From the cell containing the given text, extract its center point as [x, y] coordinate. 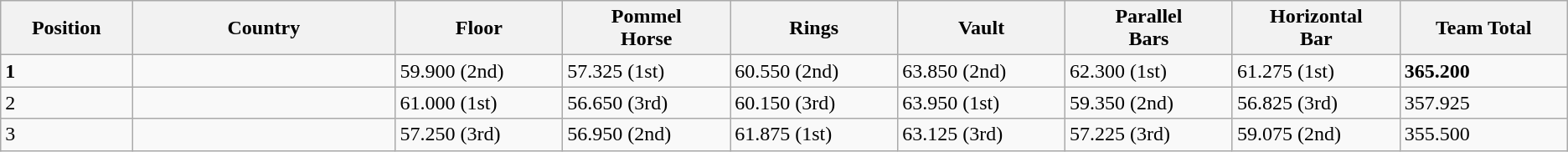
3 [67, 134]
Position [67, 28]
61.000 (1st) [479, 103]
56.950 (2nd) [647, 134]
63.125 (3rd) [982, 134]
PommelHorse [647, 28]
61.275 (1st) [1316, 71]
57.250 (3rd) [479, 134]
60.150 (3rd) [814, 103]
Country [264, 28]
355.500 [1483, 134]
57.325 (1st) [647, 71]
56.650 (3rd) [647, 103]
60.550 (2nd) [814, 71]
365.200 [1483, 71]
57.225 (3rd) [1149, 134]
Team Total [1483, 28]
1 [67, 71]
HorizontalBar [1316, 28]
Vault [982, 28]
63.850 (2nd) [982, 71]
63.950 (1st) [982, 103]
59.075 (2nd) [1316, 134]
2 [67, 103]
56.825 (3rd) [1316, 103]
62.300 (1st) [1149, 71]
357.925 [1483, 103]
ParallelBars [1149, 28]
59.350 (2nd) [1149, 103]
Rings [814, 28]
Floor [479, 28]
61.875 (1st) [814, 134]
59.900 (2nd) [479, 71]
